Scan for the cell matching the given text and deliver its [x, y] coordinate at center. 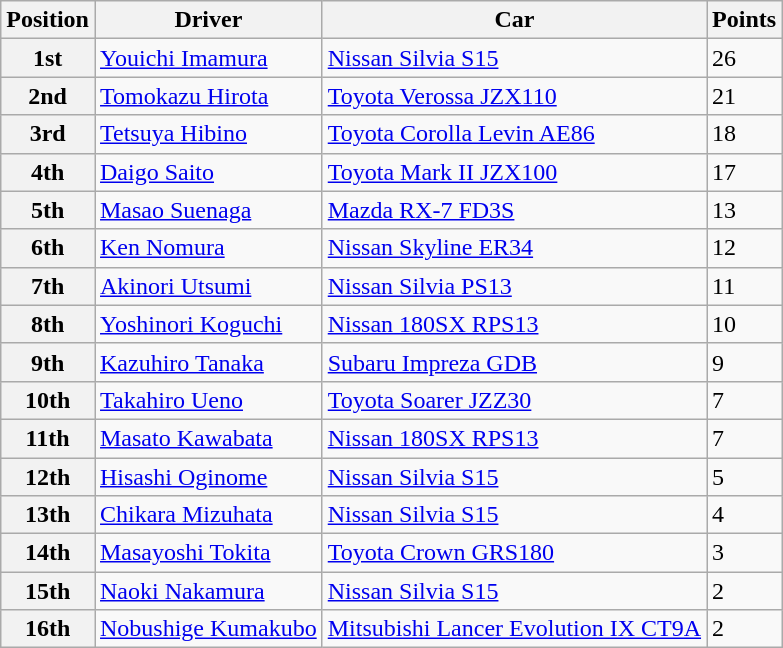
Kazuhiro Tanaka [208, 362]
Driver [208, 20]
17 [744, 172]
Daigo Saito [208, 172]
1st [48, 58]
Hisashi Oginome [208, 477]
Akinori Utsumi [208, 286]
Nissan Silvia PS13 [514, 286]
Position [48, 20]
Takahiro Ueno [208, 400]
15th [48, 591]
5th [48, 210]
Toyota Corolla Levin AE86 [514, 134]
18 [744, 134]
14th [48, 553]
Toyota Soarer JZZ30 [514, 400]
12 [744, 248]
11 [744, 286]
11th [48, 438]
Tomokazu Hirota [208, 96]
9 [744, 362]
5 [744, 477]
10 [744, 324]
Points [744, 20]
Masao Suenaga [208, 210]
Mazda RX-7 FD3S [514, 210]
Masato Kawabata [208, 438]
16th [48, 629]
26 [744, 58]
Youichi Imamura [208, 58]
21 [744, 96]
Toyota Crown GRS180 [514, 553]
Nissan Skyline ER34 [514, 248]
Masayoshi Tokita [208, 553]
Toyota Verossa JZX110 [514, 96]
Naoki Nakamura [208, 591]
7th [48, 286]
12th [48, 477]
3rd [48, 134]
Chikara Mizuhata [208, 515]
4th [48, 172]
10th [48, 400]
13 [744, 210]
9th [48, 362]
Nobushige Kumakubo [208, 629]
Yoshinori Koguchi [208, 324]
Mitsubishi Lancer Evolution IX CT9A [514, 629]
Car [514, 20]
3 [744, 553]
Tetsuya Hibino [208, 134]
4 [744, 515]
2nd [48, 96]
Ken Nomura [208, 248]
8th [48, 324]
Toyota Mark II JZX100 [514, 172]
6th [48, 248]
13th [48, 515]
Subaru Impreza GDB [514, 362]
